Return the [X, Y] coordinate for the center point of the cell that contains the specified text.  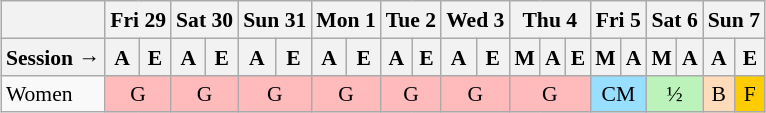
Fri 5 [618, 20]
Women [53, 94]
Sun 31 [274, 20]
F [750, 94]
½ [674, 94]
Sun 7 [734, 20]
Mon 1 [346, 20]
Thu 4 [550, 20]
Wed 3 [475, 20]
Sat 6 [674, 20]
Fri 29 [138, 20]
Sat 30 [204, 20]
Session → [53, 56]
Tue 2 [411, 20]
CM [618, 94]
B [719, 94]
